Determine the (x, y) coordinate at the center of the cell enclosing the given text.  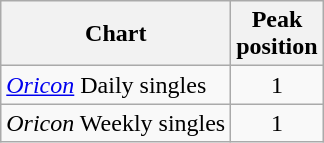
Peakposition (277, 34)
Chart (116, 34)
Oricon Daily singles (116, 85)
Oricon Weekly singles (116, 123)
